Output the [x, y] coordinate of the center of the cell containing the given text.  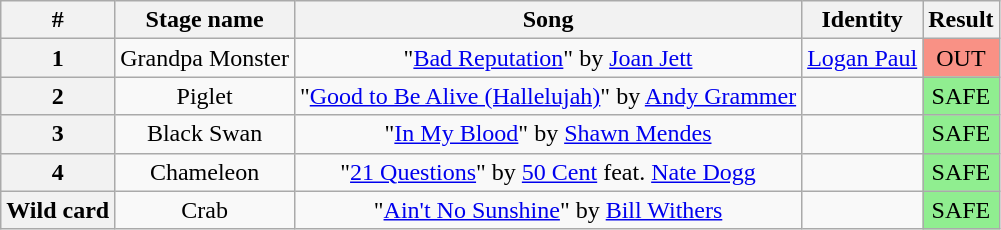
2 [58, 96]
Stage name [205, 20]
Wild card [58, 210]
"Bad Reputation" by Joan Jett [548, 58]
"Ain't No Sunshine" by Bill Withers [548, 210]
"In My Blood" by Shawn Mendes [548, 134]
Black Swan [205, 134]
"Good to Be Alive (Hallelujah)" by Andy Grammer [548, 96]
Result [961, 20]
Grandpa Monster [205, 58]
Chameleon [205, 172]
# [58, 20]
Piglet [205, 96]
Song [548, 20]
Identity [862, 20]
3 [58, 134]
4 [58, 172]
OUT [961, 58]
"21 Questions" by 50 Cent feat. Nate Dogg [548, 172]
Logan Paul [862, 58]
Crab [205, 210]
1 [58, 58]
